Locate the cell with the specified text and output its [x, y] center coordinate. 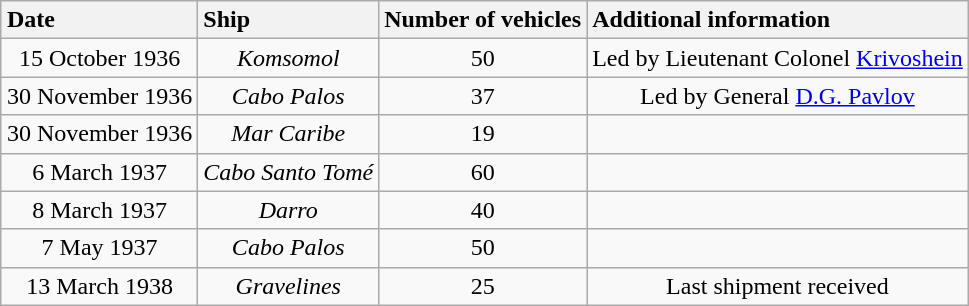
Cabo Santo Tomé [288, 172]
Gravelines [288, 286]
Ship [288, 20]
7 May 1937 [99, 248]
Komsomol [288, 58]
8 March 1937 [99, 210]
Led by General D.G. Pavlov [778, 96]
25 [483, 286]
Led by Lieutenant Colonel Krivoshein [778, 58]
60 [483, 172]
Additional information [778, 20]
6 March 1937 [99, 172]
Date [99, 20]
13 March 1938 [99, 286]
Darro [288, 210]
Last shipment received [778, 286]
Number of vehicles [483, 20]
37 [483, 96]
19 [483, 134]
40 [483, 210]
15 October 1936 [99, 58]
Mar Caribe [288, 134]
